Find where the given text appears and provide that cell's center as [X, Y] coordinate. 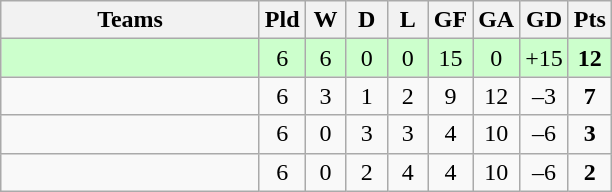
D [366, 20]
7 [590, 96]
W [326, 20]
GA [496, 20]
1 [366, 96]
Pts [590, 20]
Pld [282, 20]
GD [544, 20]
L [408, 20]
15 [450, 58]
+15 [544, 58]
GF [450, 20]
–3 [544, 96]
Teams [130, 20]
9 [450, 96]
